Detect which cell encompasses the target text, then output its [x, y] center coordinate. 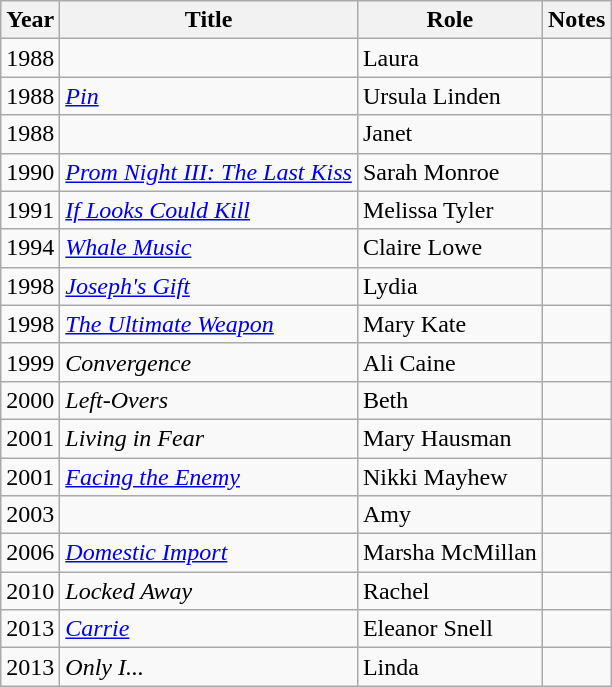
Nikki Mayhew [450, 477]
Year [30, 20]
Lydia [450, 286]
2000 [30, 400]
Domestic Import [209, 553]
Left-Overs [209, 400]
Joseph's Gift [209, 286]
Eleanor Snell [450, 629]
2010 [30, 591]
1999 [30, 362]
Title [209, 20]
Mary Kate [450, 324]
Marsha McMillan [450, 553]
1994 [30, 248]
Claire Lowe [450, 248]
Ursula Linden [450, 96]
Living in Fear [209, 438]
Whale Music [209, 248]
Pin [209, 96]
Beth [450, 400]
Melissa Tyler [450, 210]
Facing the Enemy [209, 477]
Mary Hausman [450, 438]
Convergence [209, 362]
If Looks Could Kill [209, 210]
Ali Caine [450, 362]
Carrie [209, 629]
Linda [450, 667]
Laura [450, 58]
2006 [30, 553]
1990 [30, 172]
Amy [450, 515]
2003 [30, 515]
Prom Night III: The Last Kiss [209, 172]
Locked Away [209, 591]
Only I... [209, 667]
Role [450, 20]
Sarah Monroe [450, 172]
Notes [576, 20]
Janet [450, 134]
The Ultimate Weapon [209, 324]
1991 [30, 210]
Rachel [450, 591]
